Provide the (X, Y) coordinate of the cell's center where the given text is located.  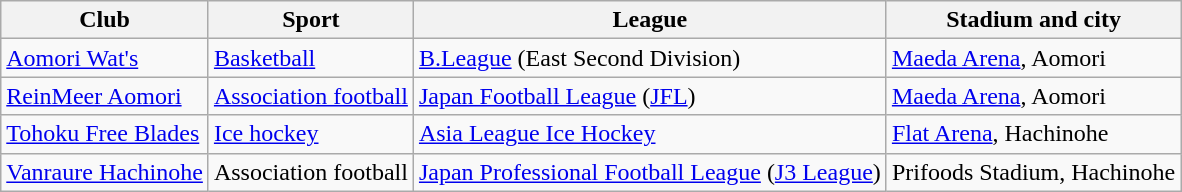
Tohoku Free Blades (105, 134)
B.League (East Second Division) (650, 58)
Japan Football League (JFL) (650, 96)
ReinMeer Aomori (105, 96)
League (650, 20)
Flat Arena, Hachinohe (1033, 134)
Club (105, 20)
Stadium and city (1033, 20)
Asia League Ice Hockey (650, 134)
Vanraure Hachinohe (105, 172)
Aomori Wat's (105, 58)
Sport (310, 20)
Basketball (310, 58)
Ice hockey (310, 134)
Prifoods Stadium, Hachinohe (1033, 172)
Japan Professional Football League (J3 League) (650, 172)
